Extract the [X, Y] coordinate from the center of the cell holding the provided text.  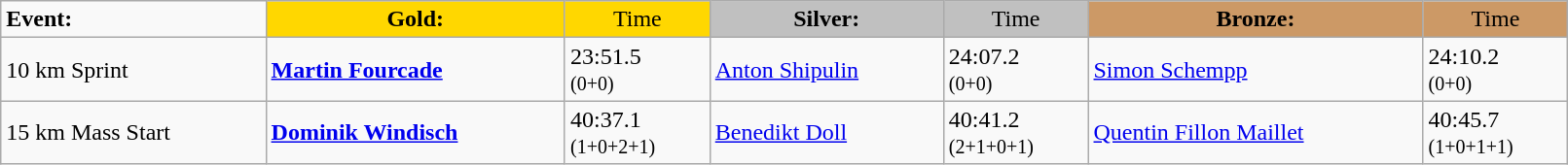
40:37.1(1+0+2+1) [637, 132]
Silver: [826, 19]
Simon Schempp [1256, 70]
Dominik Windisch [415, 132]
40:45.7 (1+0+1+1) [1495, 132]
10 km Sprint [133, 70]
24:10.2(0+0) [1495, 70]
Event: [133, 19]
Bronze: [1256, 19]
40:41.2 (2+1+0+1) [1016, 132]
Gold: [415, 19]
Martin Fourcade [415, 70]
15 km Mass Start [133, 132]
Benedikt Doll [826, 132]
Anton Shipulin [826, 70]
24:07.2(0+0) [1016, 70]
23:51.5(0+0) [637, 70]
Quentin Fillon Maillet [1256, 132]
